Provide the (x, y) coordinate of the cell's center where the given text is located.  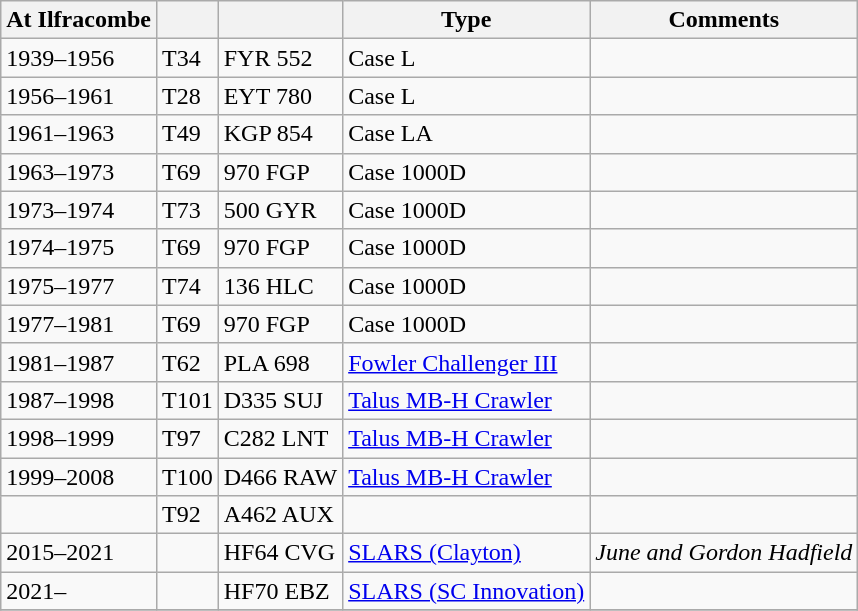
C282 LNT (280, 438)
T97 (187, 438)
T28 (187, 96)
EYT 780 (280, 96)
SLARS (Clayton) (466, 553)
1974–1975 (79, 248)
Type (466, 20)
1998–1999 (79, 438)
136 HLC (280, 286)
SLARS (SC Innovation) (466, 591)
1987–1998 (79, 400)
T101 (187, 400)
1981–1987 (79, 362)
FYR 552 (280, 58)
1939–1956 (79, 58)
Case LA (466, 134)
1999–2008 (79, 477)
T100 (187, 477)
500 GYR (280, 210)
1956–1961 (79, 96)
1973–1974 (79, 210)
T92 (187, 515)
2021– (79, 591)
D466 RAW (280, 477)
HF64 CVG (280, 553)
1961–1963 (79, 134)
1963–1973 (79, 172)
HF70 EBZ (280, 591)
T74 (187, 286)
T73 (187, 210)
A462 AUX (280, 515)
Comments (724, 20)
PLA 698 (280, 362)
Fowler Challenger III (466, 362)
June and Gordon Hadfield (724, 553)
1977–1981 (79, 324)
2015–2021 (79, 553)
At Ilfracombe (79, 20)
T34 (187, 58)
T62 (187, 362)
T49 (187, 134)
D335 SUJ (280, 400)
1975–1977 (79, 286)
KGP 854 (280, 134)
